Search for the cell housing the specified text and yield its [x, y] center coordinate. 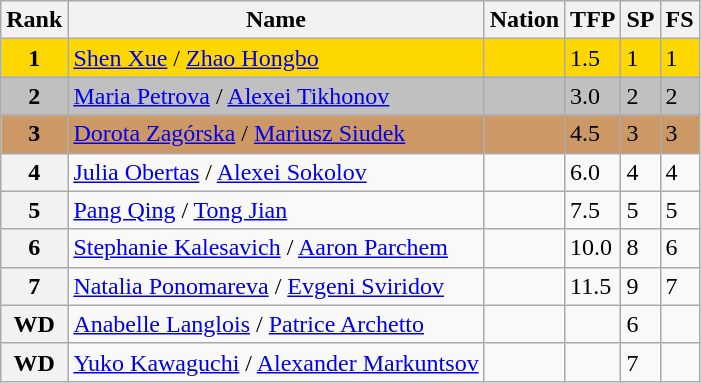
6.0 [593, 172]
4.5 [593, 134]
Shen Xue / Zhao Hongbo [276, 58]
Name [276, 20]
7.5 [593, 210]
Pang Qing / Tong Jian [276, 210]
3.0 [593, 96]
Yuko Kawaguchi / Alexander Markuntsov [276, 362]
11.5 [593, 286]
1.5 [593, 58]
10.0 [593, 248]
Julia Obertas / Alexei Sokolov [276, 172]
8 [640, 248]
Anabelle Langlois / Patrice Archetto [276, 324]
Natalia Ponomareva / Evgeni Sviridov [276, 286]
TFP [593, 20]
9 [640, 286]
Rank [34, 20]
Maria Petrova / Alexei Tikhonov [276, 96]
Stephanie Kalesavich / Aaron Parchem [276, 248]
Nation [524, 20]
FS [680, 20]
SP [640, 20]
Dorota Zagórska / Mariusz Siudek [276, 134]
